Locate the cell with the specified text and output its (X, Y) center coordinate. 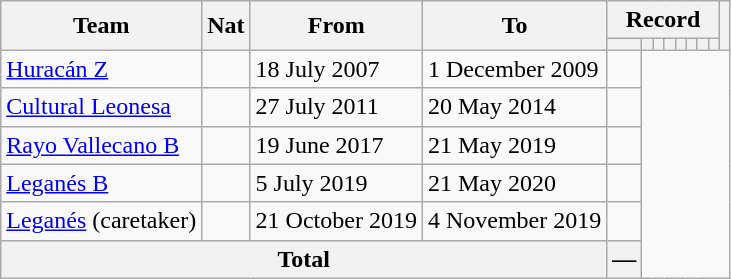
To (514, 26)
21 May 2020 (514, 183)
18 July 2007 (336, 69)
5 July 2019 (336, 183)
Total (304, 259)
21 May 2019 (514, 145)
27 July 2011 (336, 107)
4 November 2019 (514, 221)
Team (102, 26)
Huracán Z (102, 69)
Record (663, 20)
21 October 2019 (336, 221)
Leganés B (102, 183)
From (336, 26)
19 June 2017 (336, 145)
1 December 2009 (514, 69)
— (624, 259)
Leganés (caretaker) (102, 221)
Cultural Leonesa (102, 107)
Nat (226, 26)
Rayo Vallecano B (102, 145)
20 May 2014 (514, 107)
